Identify which cell holds the provided text, then report its [X, Y] central coordinate. 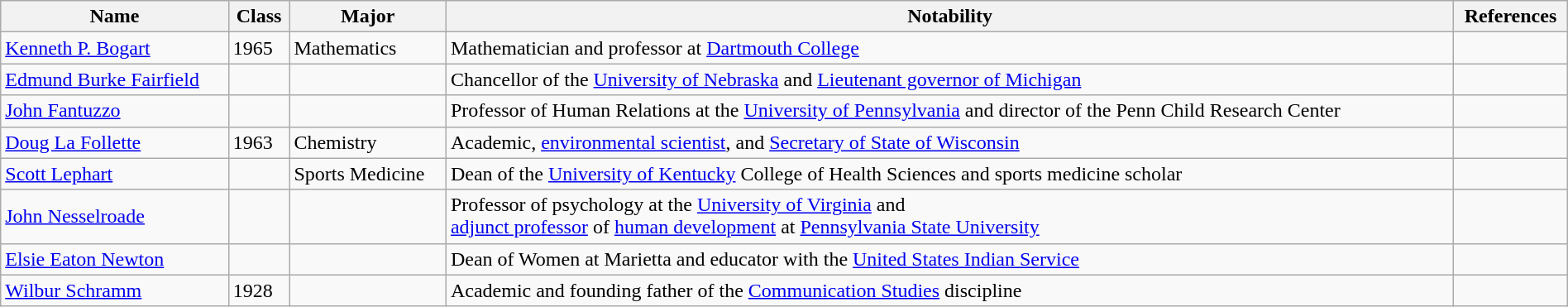
Class [259, 17]
Academic and founding father of the Communication Studies discipline [949, 290]
References [1510, 17]
1965 [259, 48]
Chemistry [368, 142]
1928 [259, 290]
Scott Lephart [114, 174]
John Fantuzzo [114, 111]
Major [368, 17]
Kenneth P. Bogart [114, 48]
Dean of the University of Kentucky College of Health Sciences and sports medicine scholar [949, 174]
Mathematician and professor at Dartmouth College [949, 48]
1963 [259, 142]
Chancellor of the University of Nebraska and Lieutenant governor of Michigan [949, 79]
Sports Medicine [368, 174]
Name [114, 17]
Academic, environmental scientist, and Secretary of State of Wisconsin [949, 142]
Elsie Eaton Newton [114, 259]
Edmund Burke Fairfield [114, 79]
Notability [949, 17]
Professor of Human Relations at the University of Pennsylvania and director of the Penn Child Research Center [949, 111]
Wilbur Schramm [114, 290]
John Nesselroade [114, 217]
Professor of psychology at the University of Virginia andadjunct professor of human development at Pennsylvania State University [949, 217]
Doug La Follette [114, 142]
Mathematics [368, 48]
Dean of Women at Marietta and educator with the United States Indian Service [949, 259]
